Scan for the cell matching the given text and deliver its [x, y] coordinate at center. 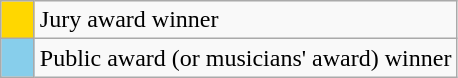
Jury award winner [246, 20]
Public award (or musicians' award) winner [246, 58]
